Search for the cell housing the specified text and yield its (X, Y) center coordinate. 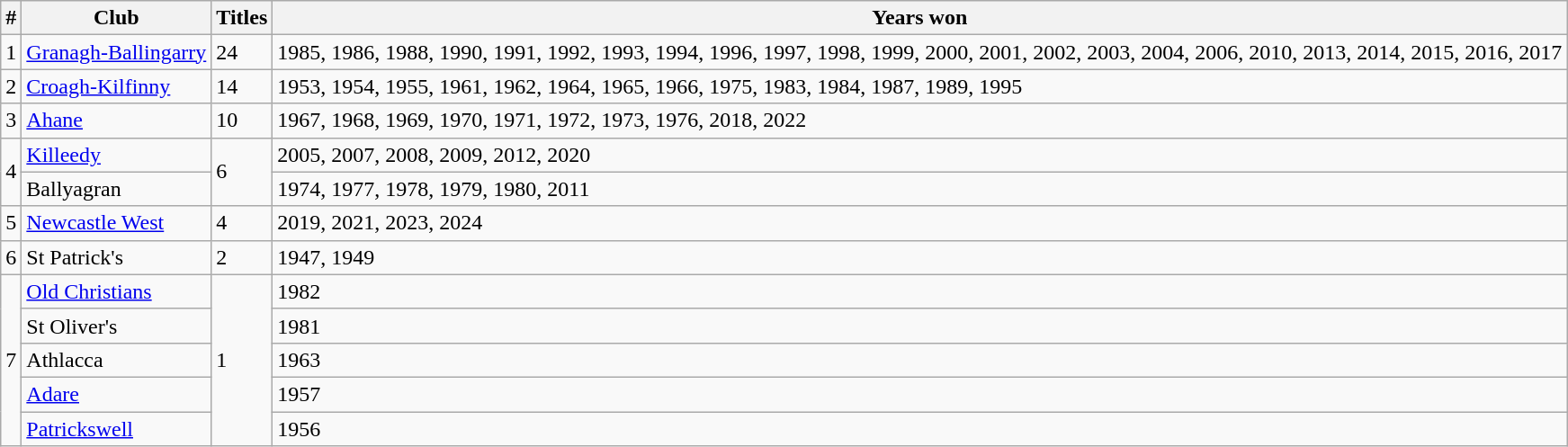
Croagh-Kilfinny (117, 86)
14 (242, 86)
5 (11, 223)
Patrickswell (117, 429)
1982 (919, 291)
2019, 2021, 2023, 2024 (919, 223)
Killeedy (117, 155)
1967, 1968, 1969, 1970, 1971, 1972, 1973, 1976, 2018, 2022 (919, 121)
1963 (919, 360)
3 (11, 121)
10 (242, 121)
Years won (919, 18)
Ballyagran (117, 189)
Granagh-Ballingarry (117, 52)
1947, 1949 (919, 257)
Club (117, 18)
1981 (919, 326)
St Oliver's (117, 326)
Adare (117, 394)
Athlacca (117, 360)
# (11, 18)
2005, 2007, 2008, 2009, 2012, 2020 (919, 155)
Newcastle West (117, 223)
1974, 1977, 1978, 1979, 1980, 2011 (919, 189)
1953, 1954, 1955, 1961, 1962, 1964, 1965, 1966, 1975, 1983, 1984, 1987, 1989, 1995 (919, 86)
1957 (919, 394)
St Patrick's (117, 257)
Old Christians (117, 291)
7 (11, 360)
Ahane (117, 121)
1956 (919, 429)
24 (242, 52)
Titles (242, 18)
1985, 1986, 1988, 1990, 1991, 1992, 1993, 1994, 1996, 1997, 1998, 1999, 2000, 2001, 2002, 2003, 2004, 2006, 2010, 2013, 2014, 2015, 2016, 2017 (919, 52)
